Search for the cell housing the specified text and yield its [X, Y] center coordinate. 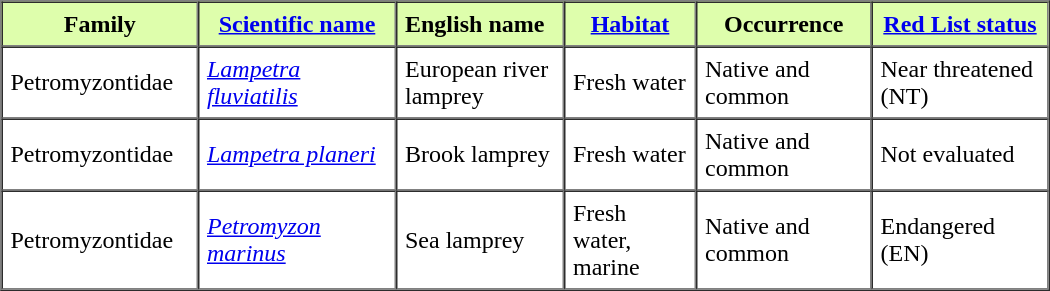
Brook lamprey [480, 154]
Occurrence [784, 24]
Sea lamprey [480, 240]
English name [480, 24]
Lampetra fluviatilis [297, 82]
Petromyzon marinus [297, 240]
Endangered (EN) [960, 240]
Near threatened (NT) [960, 82]
Fresh water, marine [630, 240]
Habitat [630, 24]
Lampetra planeri [297, 154]
Scientific name [297, 24]
Not evaluated [960, 154]
Red List status [960, 24]
European river lamprey [480, 82]
Family [100, 24]
